Return the (X, Y) coordinate for the center point of the cell that contains the specified text.  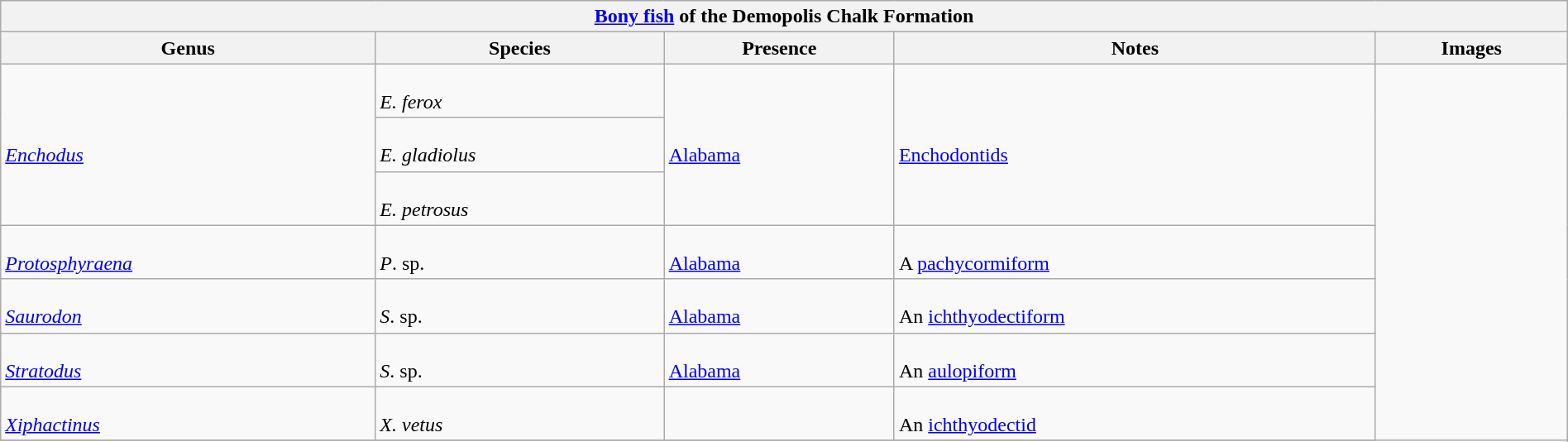
An ichthyodectiform (1135, 306)
Saurodon (189, 306)
An aulopiform (1135, 359)
Enchodontids (1135, 144)
E. ferox (519, 91)
E. petrosus (519, 199)
Images (1471, 48)
Protosphyraena (189, 252)
Presence (779, 48)
X. vetus (519, 414)
Notes (1135, 48)
Xiphactinus (189, 414)
Species (519, 48)
E. gladiolus (519, 144)
Bony fish of the Demopolis Chalk Formation (784, 17)
An ichthyodectid (1135, 414)
P. sp. (519, 252)
A pachycormiform (1135, 252)
Enchodus (189, 144)
Genus (189, 48)
Stratodus (189, 359)
